Search for the cell housing the specified text and yield its [x, y] center coordinate. 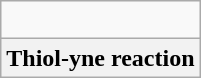
Thiol-yne reaction [100, 58]
